Capture the cell that displays the provided text and extract its [x, y] central coordinate. 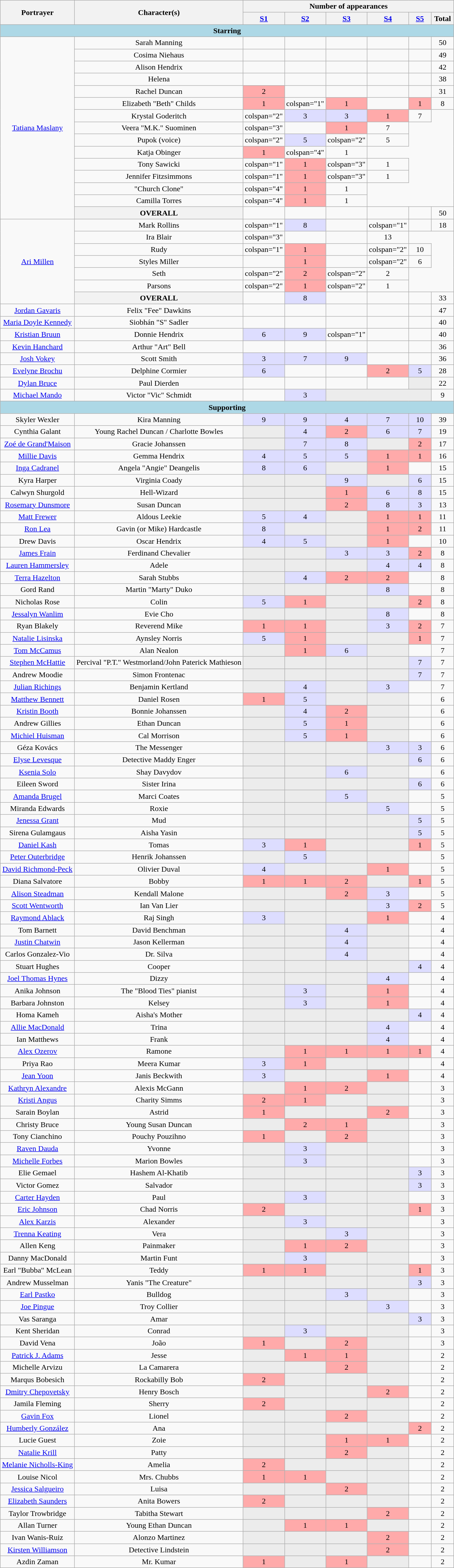
Bonnie Johanssen [159, 711]
Henrik Johanssen [159, 857]
17 [443, 444]
Charity Simms [159, 1100]
Chad Norris [159, 1209]
Veera "M.K." Suominen [159, 128]
Oscar Hendrix [159, 541]
Ira Blair [159, 237]
Calwyn Shurgold [38, 492]
42 [443, 67]
31 [443, 91]
Scott Wentworth [38, 905]
Dizzy [159, 979]
Nicholas Rose [38, 602]
Pupok (voice) [159, 140]
Andrew Gillies [38, 723]
Matthew Bennett [38, 699]
Géza Kovács [38, 748]
38 [443, 79]
16 [443, 456]
Kirsten Williamson [38, 1550]
Alonzo Martinez [159, 1538]
Simon Frontenac [159, 675]
Cal Morrison [159, 735]
Ferdinand Chevalier [159, 553]
Carlos Gonzalez-Vio [38, 954]
Hashem Al-Khatib [159, 1173]
Detective Maddy Enger [159, 760]
Eric Johnson [38, 1209]
Kevin Hanchard [38, 346]
Paul Dierden [159, 383]
Rudy [159, 249]
Marqus Bobesich [38, 1380]
Reverend Mike [159, 626]
Bulldog [159, 1294]
Alexander [159, 1222]
Cooper [159, 966]
Sarah Stubbs [159, 578]
Skyler Wexler [38, 420]
Sirena Gulamgaus [38, 833]
Luisa [159, 1489]
Hell-Wizard [159, 492]
Kendall Malone [159, 893]
Ari Millen [38, 261]
Total [443, 19]
Dmitry Chepovetsky [38, 1392]
Marci Coates [159, 796]
Peter Outerbridge [38, 857]
Ron Lea [38, 529]
Kristin Booth [38, 711]
The "Blood Ties" pianist [159, 991]
James Frain [38, 553]
Painmaker [159, 1246]
49 [443, 55]
Astrid [159, 1112]
Ana [159, 1428]
Angela "Angie" Deangelis [159, 468]
Helena [159, 79]
Elyse Levesque [38, 760]
Sherry [159, 1404]
Zoie [159, 1440]
David Richmond-Peck [38, 869]
Adele [159, 565]
Bobby [159, 881]
Victor Gomez [38, 1185]
Earl "Bubba" McLean [38, 1270]
Justin Chatwin [38, 942]
David Vena [38, 1343]
Barbara Johnston [38, 1003]
Patty [159, 1452]
Teddy [159, 1270]
Rockabilly Bob [159, 1380]
Arthur "Art" Bell [159, 346]
Parsons [159, 286]
Aisha Yasin [159, 833]
Amelia [159, 1465]
Tabitha Stewart [159, 1513]
Yvonne [159, 1149]
Tatiana Maslany [38, 128]
Virginia Coady [159, 480]
Amar [159, 1319]
Rosemary Dunsmore [38, 504]
Gavin Fox [38, 1416]
S4 [388, 19]
39 [443, 420]
Tomas [159, 845]
Kathryn Alexandre [38, 1088]
Allie MacDonald [38, 1027]
Starring [227, 31]
Drew Davis [38, 541]
Andrew Moodie [38, 675]
Sarah Manning [159, 43]
Michelle Forbes [38, 1161]
Jesse [159, 1355]
Shay Davydov [159, 772]
Roxie [159, 808]
Detective Lindstein [159, 1550]
Dylan Bruce [38, 383]
Mud [159, 821]
Diana Salvatore [38, 881]
Jason Kellerman [159, 942]
Kira Manning [159, 420]
18 [443, 225]
Carter Hayden [38, 1197]
Kristi Angus [38, 1100]
Christy Bruce [38, 1124]
Paul [159, 1197]
Percival "P.T." Westmorland/John Paterick Mathieson [159, 663]
Frank [159, 1039]
Styles Miller [159, 261]
Eileen Sword [38, 784]
Camilla Torres [159, 201]
Raven Dauda [38, 1149]
Alex Karzis [38, 1222]
33 [443, 298]
Donnie Hendrix [159, 334]
Homa Kameh [38, 1015]
Zoé de Grand'Maison [38, 444]
Natalie Lisinska [38, 638]
Number of appearances [349, 6]
Matt Frewer [38, 517]
Alison Steadman [38, 893]
Felix "Fee" Dawkins [159, 310]
João [159, 1343]
Joel Thomas Hynes [38, 979]
Lauren Hammersley [38, 565]
Stuart Hughes [38, 966]
Alex Ozerov [38, 1051]
Henry Bosch [159, 1392]
Anita Bowers [159, 1501]
Michelle Arvizu [38, 1367]
Earl Pastko [38, 1294]
Miranda Edwards [38, 808]
Humberly González [38, 1428]
Andrew Musselman [38, 1282]
Kent Sheridan [38, 1331]
Tom McCamus [38, 650]
"Church Clone" [159, 189]
Marion Bowles [159, 1161]
Sister Irina [159, 784]
Tom Barnett [38, 930]
The Messenger [159, 748]
Patrick J. Adams [38, 1355]
Allen Keng [38, 1246]
47 [443, 310]
Jessalyn Wanlim [38, 614]
Katja Obinger [159, 152]
Gemma Hendrix [159, 456]
Tony Cianchino [38, 1137]
Danny MacDonald [38, 1258]
Joe Pingue [38, 1307]
Allan Turner [38, 1526]
22 [443, 383]
Daniel Rosen [159, 699]
Evie Cho [159, 614]
Portrayer [38, 12]
Siobhán "S" Sadler [159, 322]
Gord Rand [38, 590]
Elie Gemael [38, 1173]
Mrs. Chubbs [159, 1477]
Benjamin Kertland [159, 687]
Krystal Goderitch [159, 116]
Supporting [227, 407]
Lionel [159, 1416]
Elizabeth "Beth" Childs [159, 103]
Jessica Salgueiro [38, 1489]
Trina [159, 1027]
Martin Funt [159, 1258]
Inga Cadranel [38, 468]
Young Rachel Duncan / Charlotte Bowles [159, 432]
Ramone [159, 1051]
Evelyne Brochu [38, 371]
Maria Doyle Kennedy [38, 322]
Melanie Nicholls-King [38, 1465]
Gracie Johanssen [159, 444]
Jamila Fleming [38, 1404]
Jordan Gavaris [38, 310]
Cosima Niehaus [159, 55]
Millie Davis [38, 456]
Martin "Marty" Duko [159, 590]
Character(s) [159, 12]
Salvador [159, 1185]
Terra Hazelton [38, 578]
Vera [159, 1234]
S1 [264, 19]
Young Susan Duncan [159, 1124]
Lucie Guest [38, 1440]
Cynthia Galant [38, 432]
Amanda Brugel [38, 796]
David Benchman [159, 930]
Ksenia Solo [38, 772]
Mark Rollins [159, 225]
Anika Johnson [38, 991]
Olivier Duval [159, 869]
Ethan Duncan [159, 723]
Aisha's Mother [159, 1015]
19 [443, 432]
Sarain Boylan [38, 1112]
Ryan Blakely [38, 626]
Yanis "The Creature" [159, 1282]
Josh Vokey [38, 359]
Raj Singh [159, 918]
Ian Matthews [38, 1039]
Alan Nealon [159, 650]
Stephen McHattie [38, 663]
Aynsley Norris [159, 638]
Alexis McGann [159, 1088]
Scott Smith [159, 359]
Colin [159, 602]
S5 [420, 19]
S3 [347, 19]
Trenna Keating [38, 1234]
Alison Hendrix [159, 67]
28 [443, 371]
Kyra Harper [38, 480]
Natalie Krill [38, 1452]
Taylor Trowbridge [38, 1513]
Rachel Duncan [159, 91]
S2 [305, 19]
Louise Nicol [38, 1477]
Seth [159, 274]
Priya Rao [38, 1064]
Kelsey [159, 1003]
Jennifer Fitzsimmons [159, 177]
Elizabeth Saunders [38, 1501]
Jenessa Grant [38, 821]
Conrad [159, 1331]
Janis Beckwith [159, 1076]
Victor "Vic" Schmidt [159, 395]
Michael Mando [38, 395]
Pouchy Pouzihno [159, 1137]
Michiel Huisman [38, 735]
Kristian Bruun [38, 334]
Gavin (or Mike) Hardcastle [159, 529]
Young Ethan Duncan [159, 1526]
Troy Collier [159, 1307]
Vas Saranga [38, 1319]
Dr. Silva [159, 954]
Delphine Cormier [159, 371]
Julian Richings [38, 687]
Mr. Kumar [159, 1562]
Tony Sawicki [159, 164]
Ian Van Lier [159, 905]
Susan Duncan [159, 504]
Ivan Wanis-Ruiz [38, 1538]
Aldous Leekie [159, 517]
La Camarera [159, 1367]
Azdin Zaman [38, 1562]
Daniel Kash [38, 845]
Jean Yoon [38, 1076]
Meera Kumar [159, 1064]
Raymond Ablack [38, 918]
